For the text-containing cell, return its midpoint in (x, y) coordinate format. 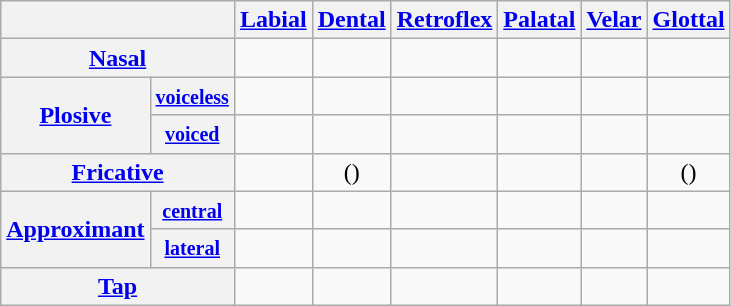
voiceless (192, 96)
Approximant (76, 229)
Plosive (76, 115)
Labial (273, 20)
Nasal (118, 58)
Retroflex (444, 20)
Glottal (688, 20)
voiced (192, 134)
Tap (118, 286)
lateral (192, 248)
central (192, 210)
Dental (352, 20)
Velar (614, 20)
Palatal (540, 20)
Fricative (118, 172)
